Extract the (x, y) coordinate from the center of the cell holding the provided text.  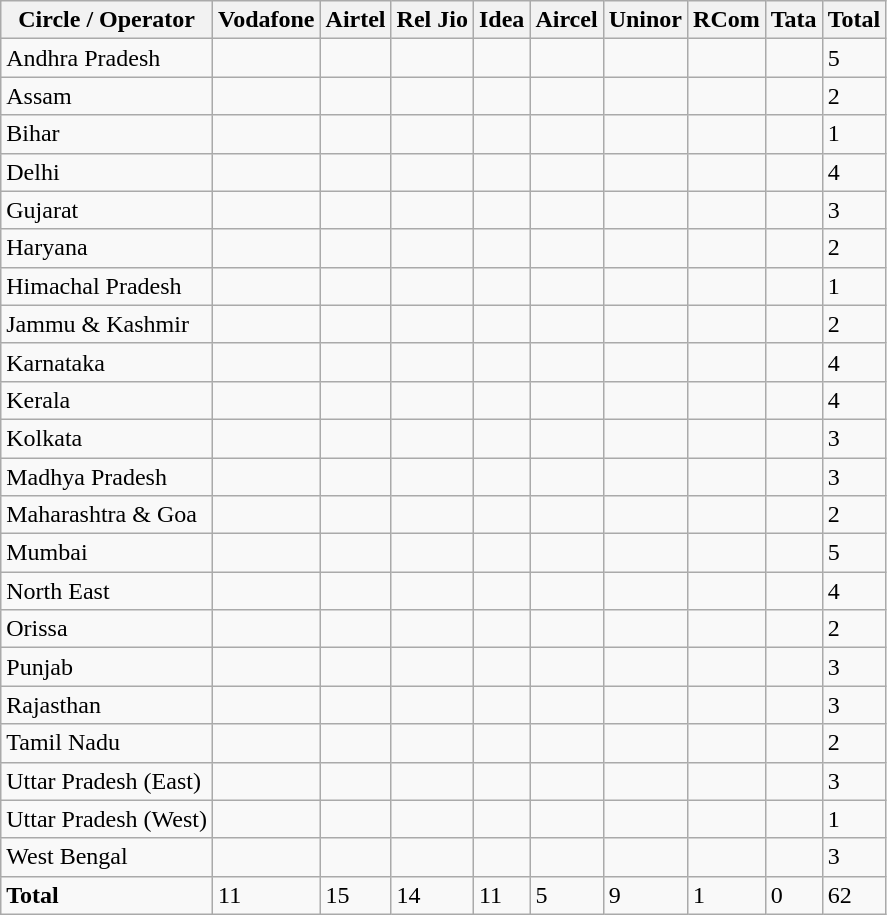
Idea (501, 20)
Assam (107, 96)
Aircel (566, 20)
Uninor (645, 20)
Uttar Pradesh (West) (107, 819)
15 (356, 895)
Circle / Operator (107, 20)
Mumbai (107, 553)
14 (432, 895)
9 (645, 895)
Haryana (107, 248)
Rel Jio (432, 20)
Kerala (107, 400)
Orissa (107, 629)
0 (794, 895)
Kolkata (107, 438)
Tata (794, 20)
Tamil Nadu (107, 743)
Jammu & Kashmir (107, 324)
Gujarat (107, 210)
West Bengal (107, 857)
62 (854, 895)
RCom (727, 20)
Vodafone (266, 20)
Madhya Pradesh (107, 477)
Himachal Pradesh (107, 286)
Punjab (107, 667)
Bihar (107, 134)
Rajasthan (107, 705)
Andhra Pradesh (107, 58)
Uttar Pradesh (East) (107, 781)
Karnataka (107, 362)
Airtel (356, 20)
Delhi (107, 172)
Maharashtra & Goa (107, 515)
North East (107, 591)
